Provide the (x, y) coordinate of the cell's center where the given text is located.  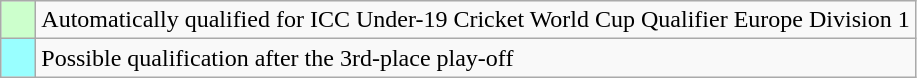
Automatically qualified for ICC Under-19 Cricket World Cup Qualifier Europe Division 1 (476, 20)
Possible qualification after the 3rd-place play-off (476, 58)
